From the cell containing the given text, extract its center point as (X, Y) coordinate. 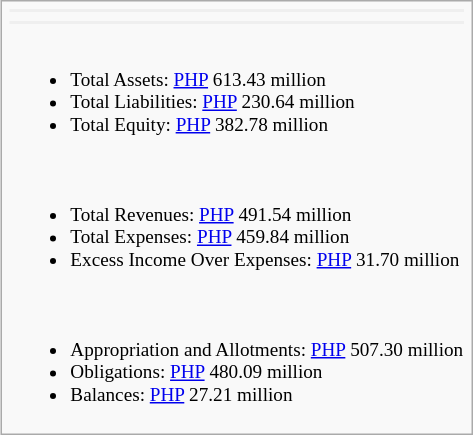
Total Revenues: PHP 491.54 millionTotal Expenses: PHP 459.84 millionExcess Income Over Expenses: PHP 31.70 million (237, 226)
Appropriation and Allotments: PHP 507.30 millionObligations: PHP 480.09 millionBalances: PHP 27.21 million (237, 360)
Total Assets: PHP 613.43 millionTotal Liabilities: PHP 230.64 millionTotal Equity: PHP 382.78 million (237, 92)
